Provide the (x, y) coordinate of the cell's center where the given text is located.  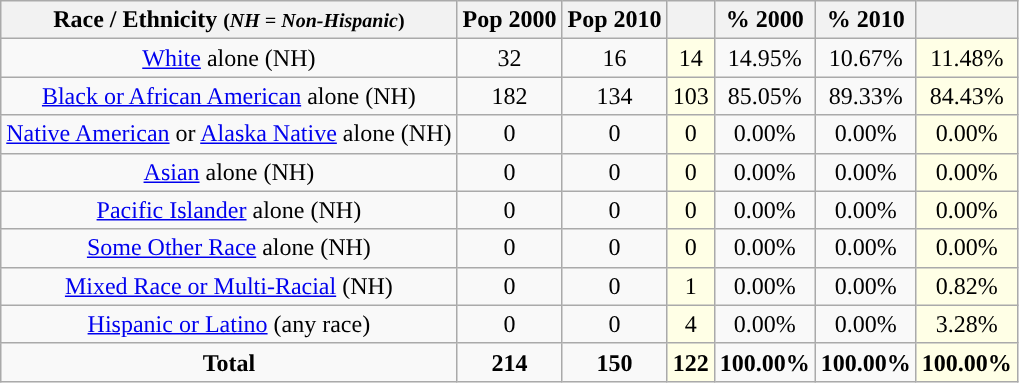
14 (690, 58)
Black or African American alone (NH) (229, 96)
Native American or Alaska Native alone (NH) (229, 134)
Pop 2000 (510, 20)
150 (614, 362)
14.95% (764, 58)
16 (614, 58)
214 (510, 362)
4 (690, 324)
122 (690, 362)
32 (510, 58)
Asian alone (NH) (229, 172)
134 (614, 96)
Mixed Race or Multi-Racial (NH) (229, 286)
1 (690, 286)
Total (229, 362)
White alone (NH) (229, 58)
% 2010 (866, 20)
11.48% (966, 58)
% 2000 (764, 20)
182 (510, 96)
Some Other Race alone (NH) (229, 248)
Pop 2010 (614, 20)
Hispanic or Latino (any race) (229, 324)
89.33% (866, 96)
3.28% (966, 324)
84.43% (966, 96)
10.67% (866, 58)
0.82% (966, 286)
Pacific Islander alone (NH) (229, 210)
85.05% (764, 96)
103 (690, 96)
Race / Ethnicity (NH = Non-Hispanic) (229, 20)
